Output the (x, y) coordinate of the center of the cell containing the given text.  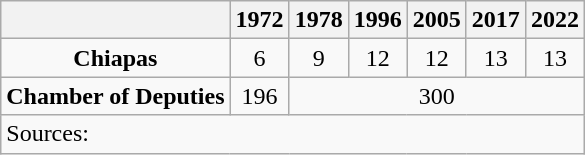
1978 (318, 20)
6 (260, 58)
196 (260, 96)
2005 (436, 20)
300 (436, 96)
1972 (260, 20)
Sources: (293, 134)
2017 (496, 20)
Chiapas (116, 58)
Chamber of Deputies (116, 96)
1996 (378, 20)
2022 (554, 20)
9 (318, 58)
